Detect which cell encompasses the target text, then output its (x, y) center coordinate. 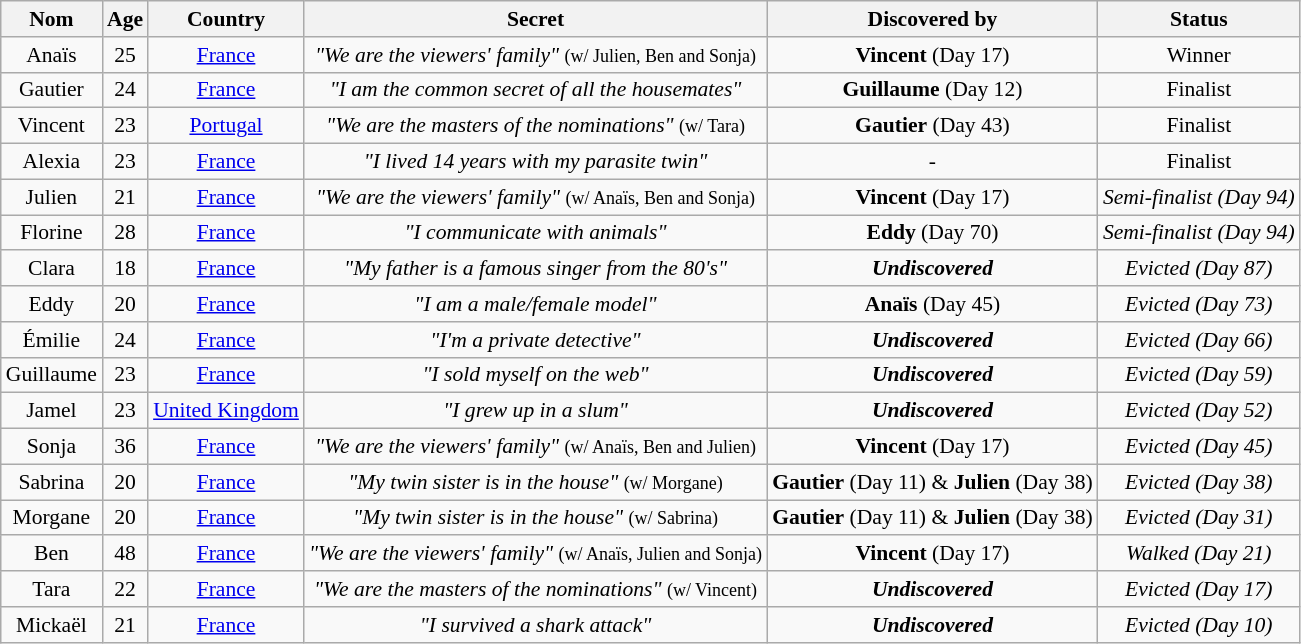
Gautier (52, 90)
Alexia (52, 162)
"We are the viewers' family" (w/ Anaïs, Ben and Sonja) (536, 197)
Country (226, 19)
"I sold myself on the web" (536, 375)
Secret (536, 19)
Discovered by (932, 19)
"I grew up in a slum" (536, 411)
"My father is a famous singer from the 80's" (536, 269)
28 (125, 233)
"I am a male/female model" (536, 304)
Clara (52, 269)
Eddy (Day 70) (932, 233)
"I survived a shark attack" (536, 625)
Julien (52, 197)
Sabrina (52, 482)
"My twin sister is in the house" (w/ Morgane) (536, 482)
Evicted (Day 38) (1199, 482)
"We are the masters of the nominations" (w/ Tara) (536, 126)
- (932, 162)
Walked (Day 21) (1199, 554)
Guillaume (52, 375)
"I communicate with animals" (536, 233)
Ben (52, 554)
Tara (52, 589)
Sonja (52, 447)
Gautier (Day 43) (932, 126)
Florine (52, 233)
18 (125, 269)
"We are the masters of the nominations" (w/ Vincent) (536, 589)
Evicted (Day 66) (1199, 340)
Evicted (Day 10) (1199, 625)
Jamel (52, 411)
Anaïs (Day 45) (932, 304)
Vincent (52, 126)
"We are the viewers' family" (w/ Anaïs, Julien and Sonja) (536, 554)
Guillaume (Day 12) (932, 90)
36 (125, 447)
Nom (52, 19)
Winner (1199, 55)
Evicted (Day 59) (1199, 375)
Evicted (Day 87) (1199, 269)
Portugal (226, 126)
Evicted (Day 45) (1199, 447)
"I am the common secret of all the housemates" (536, 90)
"We are the viewers' family" (w/ Anaïs, Ben and Julien) (536, 447)
Émilie (52, 340)
Morgane (52, 518)
Evicted (Day 73) (1199, 304)
"My twin sister is in the house" (w/ Sabrina) (536, 518)
Mickaël (52, 625)
22 (125, 589)
"We are the viewers' family" (w/ Julien, Ben and Sonja) (536, 55)
Status (1199, 19)
Evicted (Day 52) (1199, 411)
Eddy (52, 304)
48 (125, 554)
Evicted (Day 31) (1199, 518)
25 (125, 55)
United Kingdom (226, 411)
Anaïs (52, 55)
Age (125, 19)
"I'm a private detective" (536, 340)
"I lived 14 years with my parasite twin" (536, 162)
Evicted (Day 17) (1199, 589)
